Locate the cell with the specified text and output its (X, Y) center coordinate. 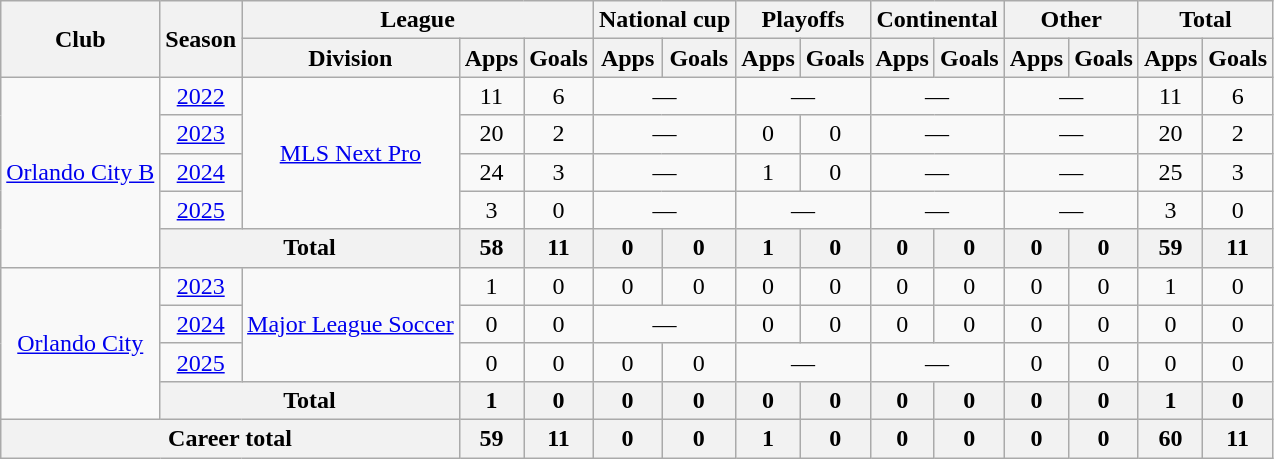
58 (491, 248)
Orlando City B (80, 172)
Major League Soccer (351, 324)
Season (201, 39)
National cup (664, 20)
25 (1170, 172)
Other (1071, 20)
Club (80, 39)
2022 (201, 96)
24 (491, 172)
MLS Next Pro (351, 153)
Division (351, 58)
Career total (230, 438)
Continental (937, 20)
League (418, 20)
60 (1170, 438)
Orlando City (80, 343)
Playoffs (803, 20)
